Provide the [x, y] coordinate of the cell's center where the given text is located.  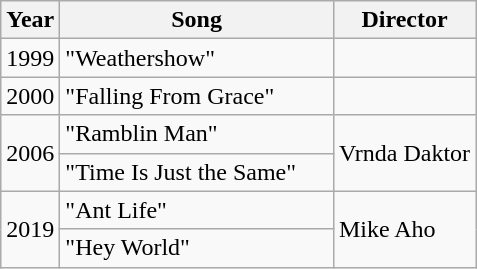
"Falling From Grace" [197, 96]
Song [197, 20]
2000 [30, 96]
"Weathershow" [197, 58]
Director [404, 20]
2019 [30, 229]
"Hey World" [197, 248]
2006 [30, 153]
1999 [30, 58]
Year [30, 20]
"Ramblin Man" [197, 134]
"Time Is Just the Same" [197, 172]
Vrnda Daktor [404, 153]
"Ant Life" [197, 210]
Mike Aho [404, 229]
